Search for the cell housing the specified text and yield its (x, y) center coordinate. 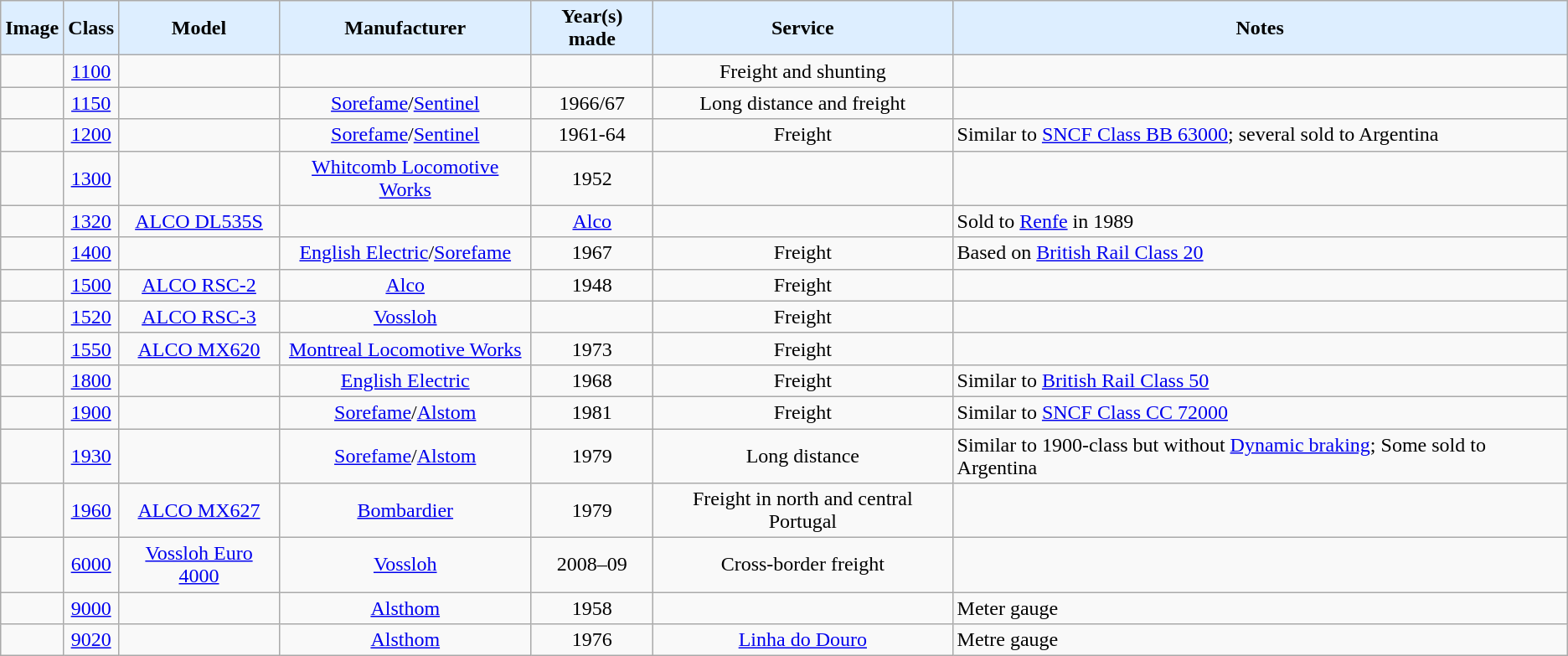
1800 (91, 380)
Freight and shunting (802, 71)
1400 (91, 253)
Bombardier (405, 511)
Freight in north and central Portugal (802, 511)
Similar to SNCF Class CC 72000 (1260, 412)
Long distance and freight (802, 103)
ALCO RSC-3 (199, 317)
Linha do Douro (802, 640)
1976 (592, 640)
Notes (1260, 28)
English Electric/Sorefame (405, 253)
Year(s) made (592, 28)
1320 (91, 221)
ALCO MX627 (199, 511)
ALCO RSC-2 (199, 285)
ALCO MX620 (199, 349)
1520 (91, 317)
Manufacturer (405, 28)
Metre gauge (1260, 640)
Whitcomb Locomotive Works (405, 178)
Model (199, 28)
Montreal Locomotive Works (405, 349)
1967 (592, 253)
1948 (592, 285)
ALCO DL535S (199, 221)
Based on British Rail Class 20 (1260, 253)
1966/67 (592, 103)
1960 (91, 511)
1200 (91, 135)
1500 (91, 285)
9020 (91, 640)
Long distance (802, 456)
1550 (91, 349)
1981 (592, 412)
Class (91, 28)
Similar to 1900-class but without Dynamic braking; Some sold to Argentina (1260, 456)
1958 (592, 608)
Image (32, 28)
Similar to SNCF Class BB 63000; several sold to Argentina (1260, 135)
1952 (592, 178)
9000 (91, 608)
Cross-border freight (802, 565)
1973 (592, 349)
1968 (592, 380)
Service (802, 28)
Sold to Renfe in 1989 (1260, 221)
English Electric (405, 380)
Vossloh Euro 4000 (199, 565)
6000 (91, 565)
2008–09 (592, 565)
1300 (91, 178)
1150 (91, 103)
1900 (91, 412)
Meter gauge (1260, 608)
1961-64 (592, 135)
Similar to British Rail Class 50 (1260, 380)
1100 (91, 71)
1930 (91, 456)
